Locate the cell with the specified text and output its (X, Y) center coordinate. 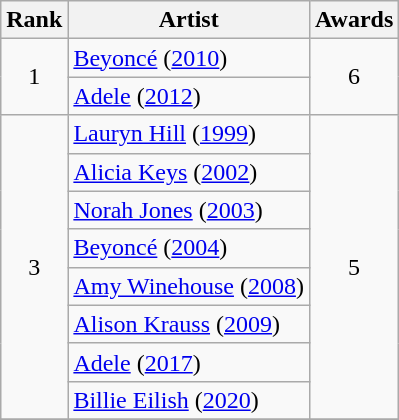
Adele (2012) (189, 96)
Awards (354, 20)
Alison Krauss (2009) (189, 324)
Beyoncé (2004) (189, 248)
Alicia Keys (2002) (189, 172)
Adele (2017) (189, 362)
3 (34, 267)
Artist (189, 20)
Rank (34, 20)
6 (354, 77)
1 (34, 77)
Amy Winehouse (2008) (189, 286)
Billie Eilish (2020) (189, 400)
Lauryn Hill (1999) (189, 134)
5 (354, 267)
Beyoncé (2010) (189, 58)
Norah Jones (2003) (189, 210)
